Detect which cell encompasses the target text, then output its (X, Y) center coordinate. 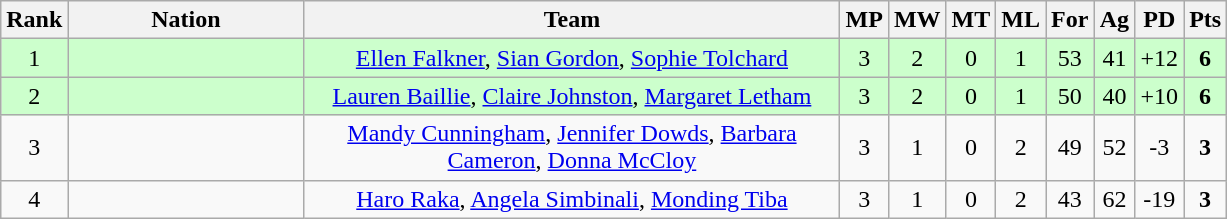
43 (1070, 199)
41 (1114, 58)
62 (1114, 199)
Ellen Falkner, Sian Gordon, Sophie Tolchard (572, 58)
Ag (1114, 20)
MP (864, 20)
+12 (1160, 58)
+10 (1160, 96)
4 (34, 199)
MW (917, 20)
-3 (1160, 148)
Pts (1206, 20)
For (1070, 20)
52 (1114, 148)
53 (1070, 58)
-19 (1160, 199)
Team (572, 20)
40 (1114, 96)
49 (1070, 148)
MT (971, 20)
ML (1021, 20)
PD (1160, 20)
50 (1070, 96)
Rank (34, 20)
Haro Raka, Angela Simbinali, Monding Tiba (572, 199)
Lauren Baillie, Claire Johnston, Margaret Letham (572, 96)
Nation (186, 20)
Mandy Cunningham, Jennifer Dowds, Barbara Cameron, Donna McCloy (572, 148)
